Provide the [X, Y] coordinate of the cell's center where the given text is located.  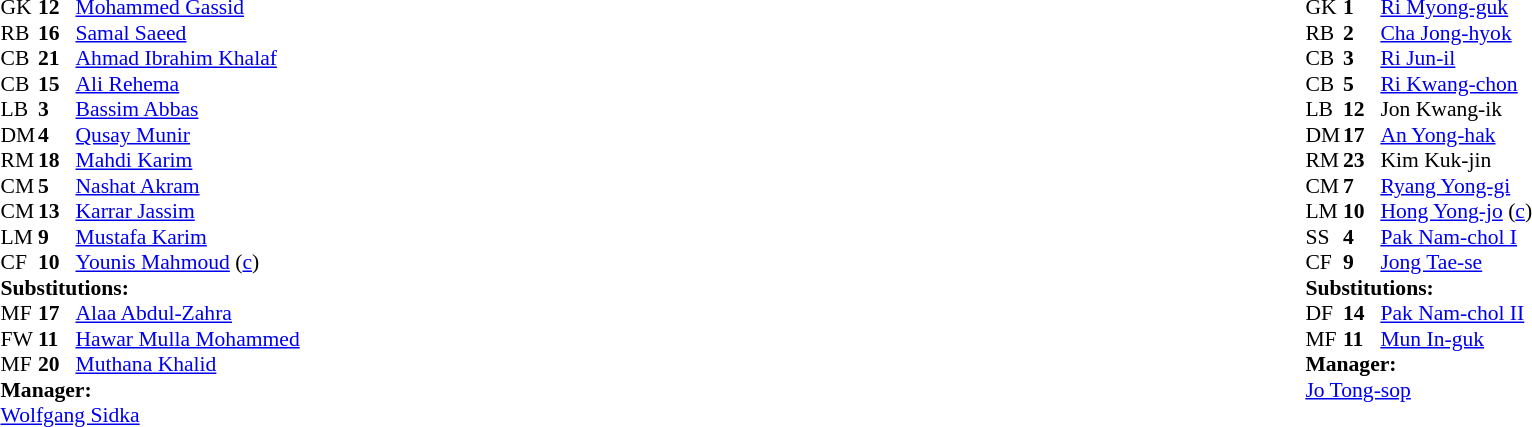
Kim Kuk-jin [1456, 161]
Karrar Jassim [188, 211]
FW [19, 339]
16 [57, 33]
Younis Mahmoud (c) [188, 263]
Hong Yong-jo (c) [1456, 211]
14 [1362, 313]
Ri Jun-il [1456, 59]
Jong Tae-se [1456, 263]
Ahmad Ibrahim Khalaf [188, 59]
Mun In-guk [1456, 339]
Cha Jong-hyok [1456, 33]
Ali Rehema [188, 84]
Jo Tong-sop [1418, 390]
SS [1324, 237]
An Yong-hak [1456, 135]
Pak Nam-chol II [1456, 313]
Hawar Mulla Mohammed [188, 339]
18 [57, 161]
Muthana Khalid [188, 365]
Mahdi Karim [188, 161]
DF [1324, 313]
Ryang Yong-gi [1456, 186]
2 [1362, 33]
20 [57, 365]
Qusay Munir [188, 135]
Jon Kwang-ik [1456, 109]
Samal Saeed [188, 33]
12 [1362, 109]
Ri Kwang-chon [1456, 84]
21 [57, 59]
7 [1362, 186]
Nashat Akram [188, 186]
Alaa Abdul-Zahra [188, 313]
Bassim Abbas [188, 109]
15 [57, 84]
13 [57, 211]
Mustafa Karim [188, 237]
23 [1362, 161]
Pak Nam-chol I [1456, 237]
